Capture the cell that displays the provided text and extract its [x, y] central coordinate. 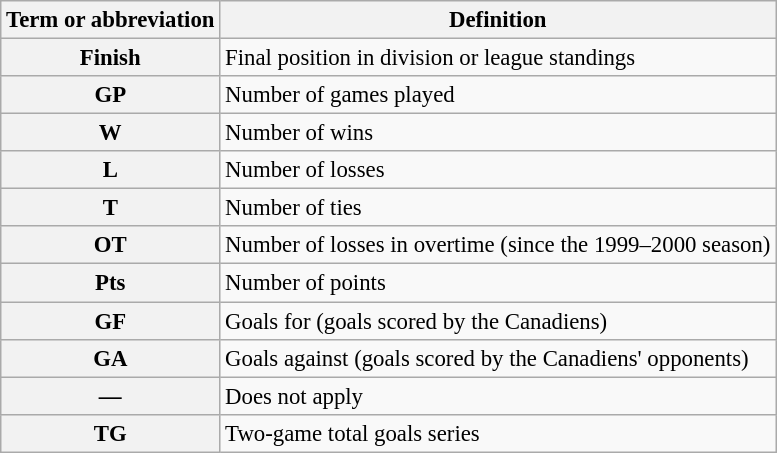
Goals against (goals scored by the Canadiens' opponents) [498, 358]
Number of ties [498, 208]
— [110, 396]
W [110, 133]
GA [110, 358]
Number of games played [498, 95]
OT [110, 245]
TG [110, 433]
GF [110, 321]
Definition [498, 20]
Finish [110, 58]
Does not apply [498, 396]
L [110, 170]
Goals for (goals scored by the Canadiens) [498, 321]
Two-game total goals series [498, 433]
Number of points [498, 283]
T [110, 208]
Number of losses [498, 170]
Pts [110, 283]
Number of wins [498, 133]
Final position in division or league standings [498, 58]
Number of losses in overtime (since the 1999–2000 season) [498, 245]
GP [110, 95]
Term or abbreviation [110, 20]
